Determine the (X, Y) coordinate at the center of the cell enclosing the given text.  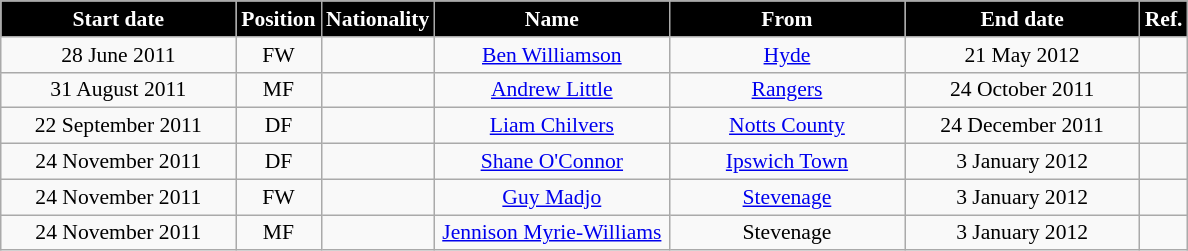
Liam Chilvers (552, 126)
Ipswich Town (786, 162)
Ben Williamson (552, 55)
22 September 2011 (118, 126)
Rangers (786, 90)
Nationality (378, 19)
Ref. (1164, 19)
Notts County (786, 126)
Andrew Little (552, 90)
28 June 2011 (118, 55)
21 May 2012 (1022, 55)
31 August 2011 (118, 90)
Shane O'Connor (552, 162)
From (786, 19)
End date (1022, 19)
Jennison Myrie-Williams (552, 233)
Hyde (786, 55)
Start date (118, 19)
24 December 2011 (1022, 126)
24 October 2011 (1022, 90)
Guy Madjo (552, 197)
Name (552, 19)
Position (278, 19)
